Search for the cell housing the specified text and yield its [x, y] center coordinate. 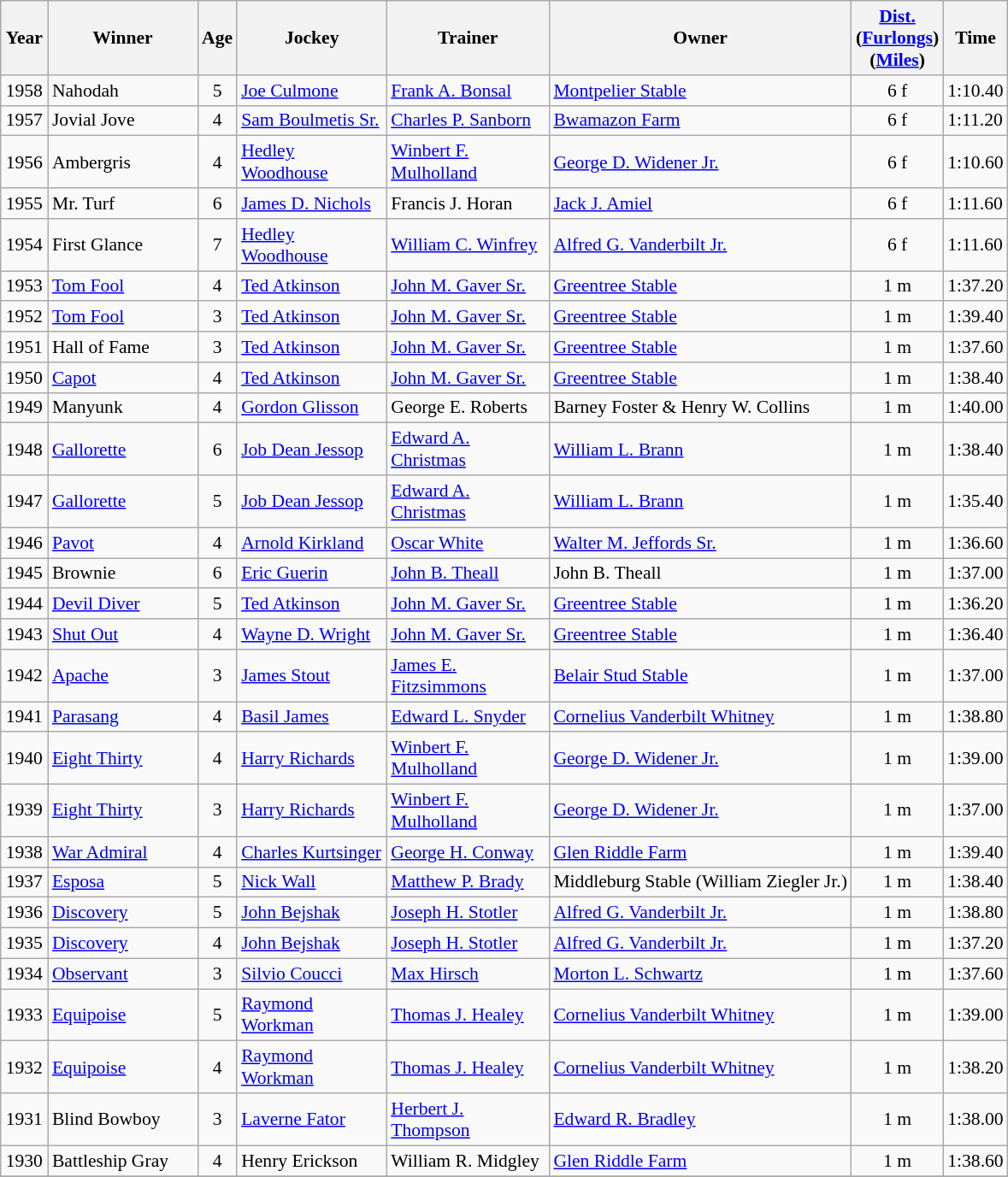
1945 [24, 574]
1952 [24, 317]
1:10.60 [975, 162]
Barney Foster & Henry W. Collins [700, 408]
1953 [24, 286]
7 [217, 244]
1942 [24, 675]
Brownie [123, 574]
Capot [123, 378]
1932 [24, 1067]
1:35.40 [975, 501]
1944 [24, 604]
Bwamazon Farm [700, 121]
Basil James [311, 717]
James Stout [311, 675]
1940 [24, 759]
Observant [123, 974]
Charles P. Sanborn [468, 121]
Devil Diver [123, 604]
1954 [24, 244]
1933 [24, 1015]
Jack J. Amiel [700, 203]
Sam Boulmetis Sr. [311, 121]
Matthew P. Brady [468, 882]
Apache [123, 675]
Morton L. Schwartz [700, 974]
James D. Nichols [311, 203]
1946 [24, 543]
Middleburg Stable (William Ziegler Jr.) [700, 882]
Jockey [311, 38]
1:38.20 [975, 1067]
1939 [24, 810]
Joe Culmone [311, 91]
George H. Conway [468, 852]
1:38.00 [975, 1120]
Blind Bowboy [123, 1120]
1949 [24, 408]
Laverne Fator [311, 1120]
Belair Stud Stable [700, 675]
Wayne D. Wright [311, 634]
1934 [24, 974]
Montpelier Stable [700, 91]
Ambergris [123, 162]
George E. Roberts [468, 408]
Oscar White [468, 543]
Time [975, 38]
Walter M. Jeffords Sr. [700, 543]
Mr. Turf [123, 203]
Jovial Jove [123, 121]
William C. Winfrey [468, 244]
1955 [24, 203]
1937 [24, 882]
1:11.20 [975, 121]
1:36.20 [975, 604]
1938 [24, 852]
Herbert J. Thompson [468, 1120]
Arnold Kirkland [311, 543]
Edward R. Bradley [700, 1120]
Frank A. Bonsal [468, 91]
1:36.40 [975, 634]
Owner [700, 38]
1941 [24, 717]
Nahodah [123, 91]
Francis J. Horan [468, 203]
Eric Guerin [311, 574]
1930 [24, 1161]
James E. Fitzsimmons [468, 675]
1956 [24, 162]
1935 [24, 944]
First Glance [123, 244]
Edward L. Snyder [468, 717]
William R. Midgley [468, 1161]
Year [24, 38]
1948 [24, 450]
1936 [24, 913]
Shut Out [123, 634]
1947 [24, 501]
Battleship Gray [123, 1161]
1943 [24, 634]
Charles Kurtsinger [311, 852]
Manyunk [123, 408]
Winner [123, 38]
Esposa [123, 882]
1951 [24, 347]
Henry Erickson [311, 1161]
Gordon Glisson [311, 408]
Silvio Coucci [311, 974]
1:40.00 [975, 408]
Parasang [123, 717]
1:10.40 [975, 91]
1957 [24, 121]
Dist. (Furlongs)(Miles) [898, 38]
Hall of Fame [123, 347]
Pavot [123, 543]
Max Hirsch [468, 974]
Age [217, 38]
Trainer [468, 38]
1950 [24, 378]
1958 [24, 91]
Nick Wall [311, 882]
1931 [24, 1120]
1:38.60 [975, 1161]
1:36.60 [975, 543]
War Admiral [123, 852]
